Detect which cell encompasses the target text, then output its [x, y] center coordinate. 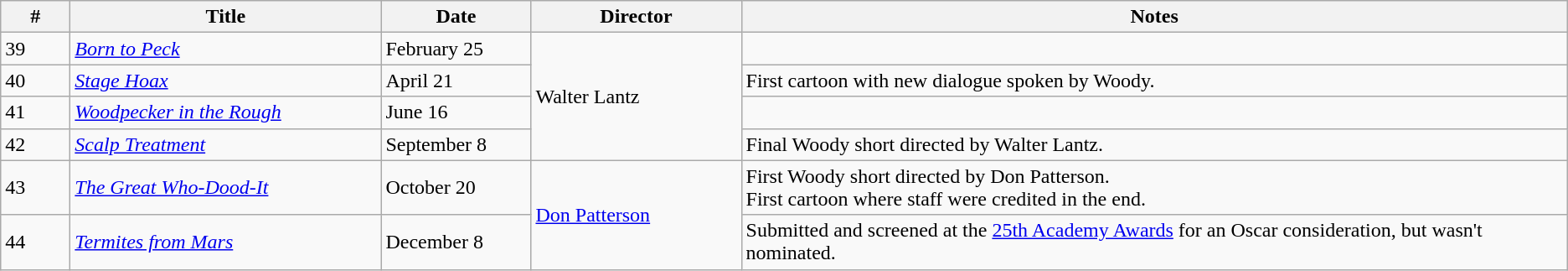
Don Patterson [637, 215]
Walter Lantz [637, 96]
September 8 [456, 144]
42 [35, 144]
February 25 [456, 49]
Director [637, 17]
The Great Who-Dood-It [226, 188]
Termites from Mars [226, 242]
June 16 [456, 112]
December 8 [456, 242]
First Woody short directed by Don Patterson.First cartoon where staff were credited in the end. [1154, 188]
41 [35, 112]
Notes [1154, 17]
Woodpecker in the Rough [226, 112]
43 [35, 188]
Title [226, 17]
39 [35, 49]
# [35, 17]
44 [35, 242]
Born to Peck [226, 49]
Submitted and screened at the 25th Academy Awards for an Oscar consideration, but wasn't nominated. [1154, 242]
Final Woody short directed by Walter Lantz. [1154, 144]
Scalp Treatment [226, 144]
First cartoon with new dialogue spoken by Woody. [1154, 81]
Date [456, 17]
April 21 [456, 81]
40 [35, 81]
Stage Hoax [226, 81]
October 20 [456, 188]
